Search for the cell housing the specified text and yield its [X, Y] center coordinate. 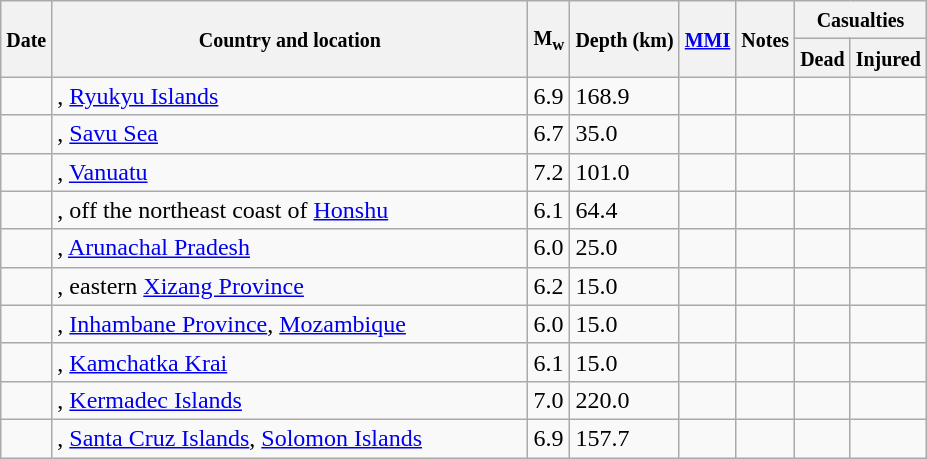
, Santa Cruz Islands, Solomon Islands [290, 438]
, eastern Xizang Province [290, 286]
, Kermadec Islands [290, 400]
Injured [888, 58]
MMI [708, 39]
25.0 [624, 248]
Dead [823, 58]
, off the northeast coast of Honshu [290, 210]
, Kamchatka Krai [290, 362]
Country and location [290, 39]
Date [26, 39]
, Vanuatu [290, 172]
101.0 [624, 172]
Casualties [861, 20]
, Savu Sea [290, 134]
, Ryukyu Islands [290, 96]
7.2 [549, 172]
35.0 [624, 134]
, Inhambane Province, Mozambique [290, 324]
6.2 [549, 286]
7.0 [549, 400]
Depth (km) [624, 39]
Mw [549, 39]
6.7 [549, 134]
168.9 [624, 96]
220.0 [624, 400]
157.7 [624, 438]
, Arunachal Pradesh [290, 248]
64.4 [624, 210]
Notes [766, 39]
